Scan for the cell matching the given text and deliver its [X, Y] coordinate at center. 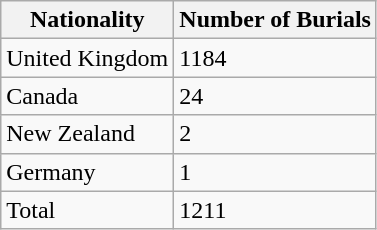
2 [276, 134]
Total [88, 210]
Canada [88, 96]
Nationality [88, 20]
Germany [88, 172]
1184 [276, 58]
1211 [276, 210]
United Kingdom [88, 58]
24 [276, 96]
New Zealand [88, 134]
Number of Burials [276, 20]
1 [276, 172]
